Search for the cell housing the specified text and yield its (X, Y) center coordinate. 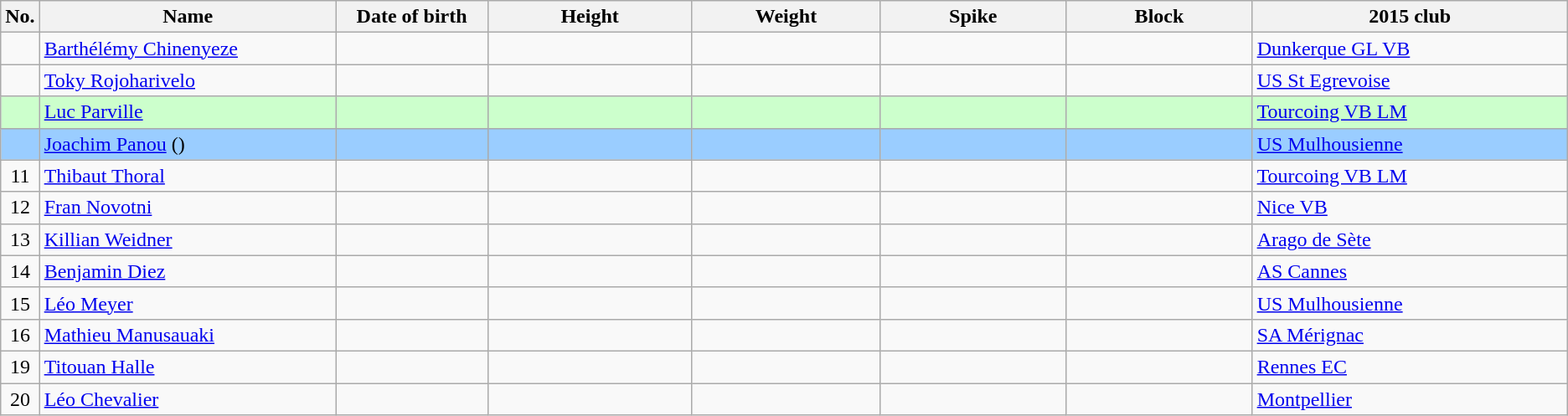
Nice VB (1410, 208)
SA Mérignac (1410, 335)
20 (20, 399)
16 (20, 335)
US St Egrevoise (1410, 80)
Name (188, 17)
Léo Meyer (188, 303)
Arago de Sète (1410, 239)
12 (20, 208)
Height (590, 17)
Thibaut Thoral (188, 176)
Date of birth (412, 17)
Toky Rojoharivelo (188, 80)
Barthélémy Chinenyeze (188, 49)
2015 club (1410, 17)
11 (20, 176)
Montpellier (1410, 399)
Killian Weidner (188, 239)
Mathieu Manusauaki (188, 335)
No. (20, 17)
Benjamin Diez (188, 271)
13 (20, 239)
Weight (786, 17)
Rennes EC (1410, 367)
Block (1159, 17)
19 (20, 367)
Spike (973, 17)
Fran Novotni (188, 208)
AS Cannes (1410, 271)
Dunkerque GL VB (1410, 49)
14 (20, 271)
Luc Parville (188, 112)
15 (20, 303)
Titouan Halle (188, 367)
Joachim Panou () (188, 144)
Léo Chevalier (188, 399)
